Scan for the cell matching the given text and deliver its (X, Y) coordinate at center. 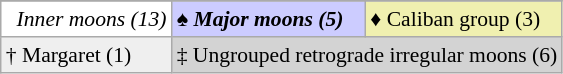
♠ Major moons (5) (269, 19)
‡ Ungrouped retrograde irregular moons (6) (368, 54)
Inner moons (13) (86, 19)
♦ Caliban group (3) (464, 19)
† Margaret (1) (86, 54)
